Provide the [X, Y] coordinate of the cell's center where the given text is located.  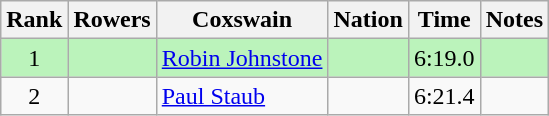
Notes [514, 20]
2 [34, 96]
Rowers [112, 20]
Nation [368, 20]
Time [444, 20]
6:21.4 [444, 96]
Paul Staub [242, 96]
Coxswain [242, 20]
Rank [34, 20]
1 [34, 58]
6:19.0 [444, 58]
Robin Johnstone [242, 58]
